Locate the cell with the specified text and output its [X, Y] center coordinate. 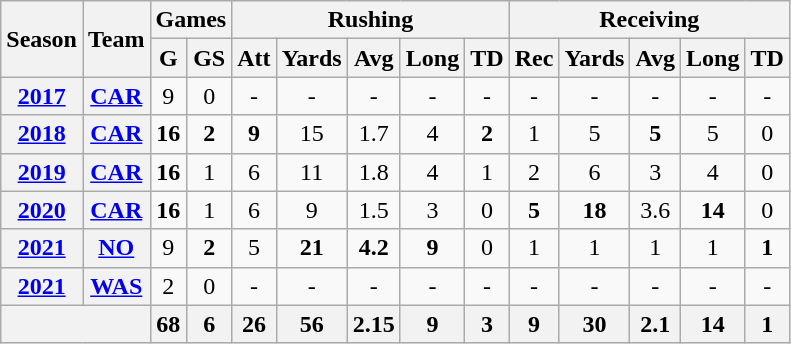
2017 [42, 96]
15 [312, 134]
Season [42, 39]
4.2 [374, 248]
Team [116, 39]
Att [254, 58]
NO [116, 248]
1.7 [374, 134]
G [168, 58]
30 [594, 324]
2020 [42, 210]
1.8 [374, 172]
Rushing [370, 20]
1.5 [374, 210]
Games [191, 20]
68 [168, 324]
WAS [116, 286]
11 [312, 172]
2018 [42, 134]
26 [254, 324]
56 [312, 324]
3.6 [656, 210]
2.15 [374, 324]
Rec [534, 58]
GS [210, 58]
21 [312, 248]
18 [594, 210]
2.1 [656, 324]
Receiving [649, 20]
2019 [42, 172]
